Provide the (x, y) coordinate of the cell's center where the given text is located.  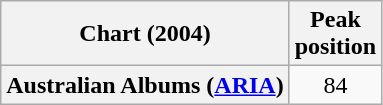
Peakposition (335, 34)
84 (335, 85)
Australian Albums (ARIA) (145, 85)
Chart (2004) (145, 34)
